Return (x, y) of the center of cell containing provided text 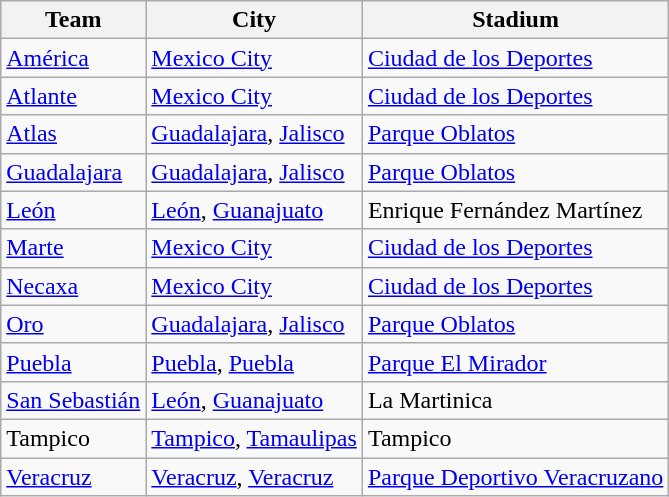
Veracruz (74, 477)
América (74, 58)
Enrique Fernández Martínez (516, 210)
Atlas (74, 134)
Puebla (74, 362)
Guadalajara (74, 172)
Puebla, Puebla (254, 362)
Stadium (516, 20)
Marte (74, 248)
Team (74, 20)
Tampico, Tamaulipas (254, 438)
Parque Deportivo Veracruzano (516, 477)
San Sebastián (74, 400)
City (254, 20)
León (74, 210)
Atlante (74, 96)
La Martinica (516, 400)
Necaxa (74, 286)
Oro (74, 324)
Veracruz, Veracruz (254, 477)
Parque El Mirador (516, 362)
